From the cell containing the given text, extract its center point as [X, Y] coordinate. 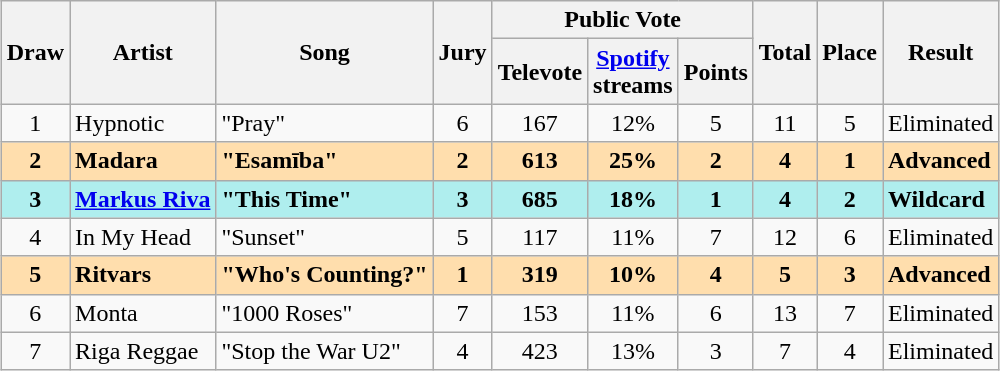
"Who's Counting?" [324, 275]
685 [540, 199]
167 [540, 123]
Place [850, 52]
Result [940, 52]
Markus Riva [143, 199]
Hypnotic [143, 123]
Monta [143, 313]
613 [540, 161]
153 [540, 313]
13 [785, 313]
"Sunset" [324, 237]
In My Head [143, 237]
"Esamība" [324, 161]
"Pray" [324, 123]
12 [785, 237]
"This Time" [324, 199]
12% [634, 123]
13% [634, 351]
Song [324, 52]
Spotifystreams [634, 72]
423 [540, 351]
10% [634, 275]
Madara [143, 161]
18% [634, 199]
Ritvars [143, 275]
11 [785, 123]
"Stop the War U2" [324, 351]
Jury [462, 52]
117 [540, 237]
Wildcard [940, 199]
"1000 Roses" [324, 313]
Draw [35, 52]
Points [716, 72]
319 [540, 275]
Public Vote [622, 20]
Televote [540, 72]
Total [785, 52]
Riga Reggae [143, 351]
25% [634, 161]
Artist [143, 52]
